Search for the cell housing the specified text and yield its [x, y] center coordinate. 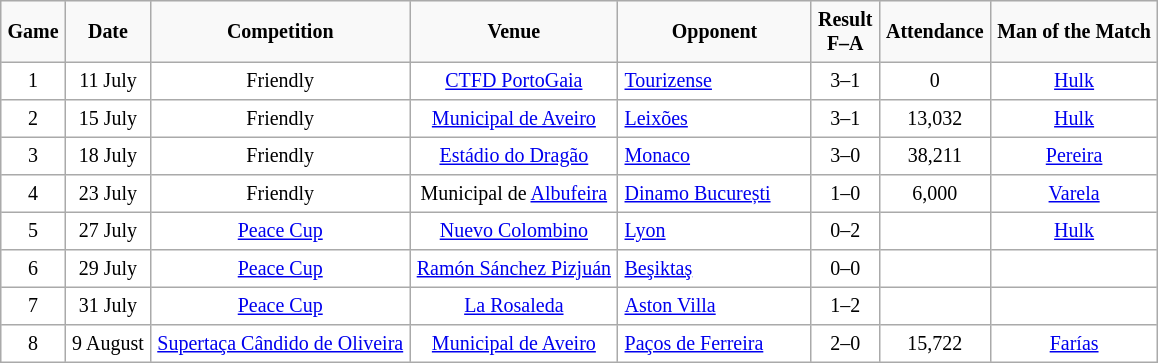
3–0 [845, 156]
15 July [108, 119]
2 [34, 119]
Date [108, 32]
Farías [1074, 344]
Attendance [934, 32]
2–0 [845, 344]
Man of the Match [1074, 32]
38,211 [934, 156]
Nuevo Colombino [514, 231]
Opponent [715, 32]
La Rosaleda [514, 306]
Tourizense [715, 81]
18 July [108, 156]
7 [34, 306]
Pereira [1074, 156]
23 July [108, 194]
6,000 [934, 194]
ResultF–A [845, 32]
Venue [514, 32]
9 August [108, 344]
Ramón Sánchez Pizjuán [514, 269]
6 [34, 269]
1 [34, 81]
11 July [108, 81]
1–0 [845, 194]
Paços de Ferreira [715, 344]
1–2 [845, 306]
Leixões [715, 119]
Varela [1074, 194]
13,032 [934, 119]
0 [934, 81]
Competition [280, 32]
Dinamo București [715, 194]
Municipal de Albufeira [514, 194]
0–2 [845, 231]
3 [34, 156]
Estádio do Dragão [514, 156]
Lyon [715, 231]
Monaco [715, 156]
4 [34, 194]
Supertaça Cândido de Oliveira [280, 344]
Aston Villa [715, 306]
15,722 [934, 344]
CTFD PortoGaia [514, 81]
8 [34, 344]
0–0 [845, 269]
27 July [108, 231]
29 July [108, 269]
5 [34, 231]
Beşiktaş [715, 269]
31 July [108, 306]
Game [34, 32]
